Scan for the cell matching the given text and deliver its [X, Y] coordinate at center. 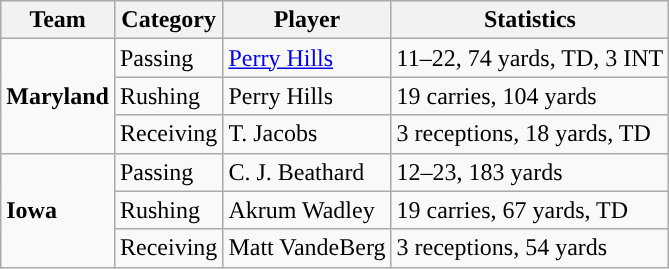
Matt VandeBerg [307, 248]
Iowa [58, 210]
19 carries, 67 yards, TD [530, 210]
19 carries, 104 yards [530, 96]
T. Jacobs [307, 134]
3 receptions, 54 yards [530, 248]
Akrum Wadley [307, 210]
12–23, 183 yards [530, 172]
Team [58, 20]
Maryland [58, 96]
Statistics [530, 20]
3 receptions, 18 yards, TD [530, 134]
Category [168, 20]
11–22, 74 yards, TD, 3 INT [530, 58]
C. J. Beathard [307, 172]
Player [307, 20]
